Return (x, y) of the center of cell containing provided text 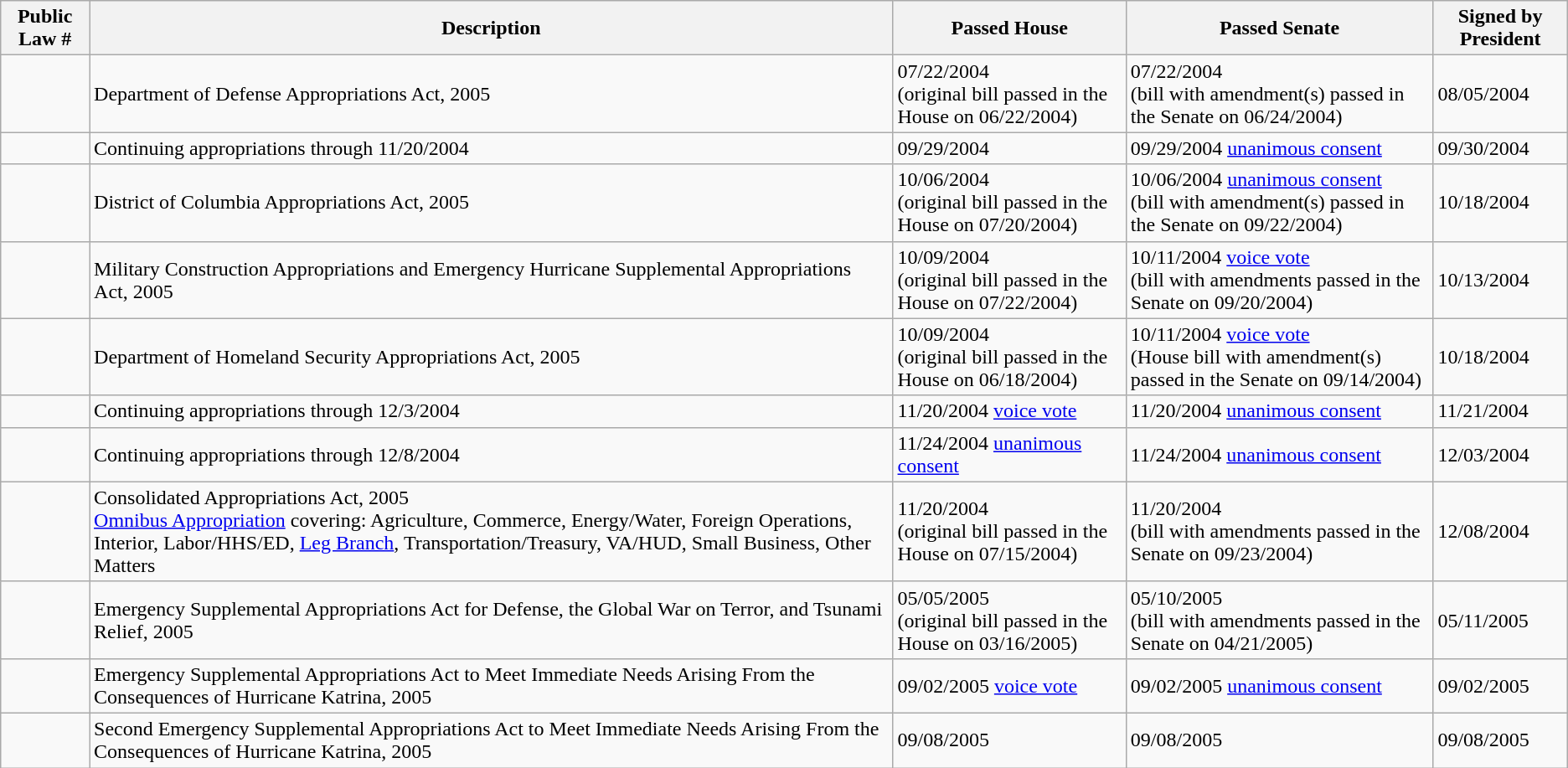
Emergency Supplemental Appropriations Act for Defense, the Global War on Terror, and Tsunami Relief, 2005 (491, 620)
Department of Homeland Security Appropriations Act, 2005 (491, 357)
Passed Senate (1280, 28)
Description (491, 28)
09/30/2004 (1500, 148)
Continuing appropriations through 11/20/2004 (491, 148)
10/09/2004 (original bill passed in the House on 06/18/2004) (1009, 357)
11/20/2004 unanimous consent (1280, 411)
10/11/2004 voice vote(bill with amendments passed in the Senate on 09/20/2004) (1280, 280)
10/09/2004 (original bill passed in the House on 07/22/2004) (1009, 280)
District of Columbia Appropriations Act, 2005 (491, 203)
09/02/2005 voice vote (1009, 685)
10/06/2004 unanimous consent(bill with amendment(s) passed in the Senate on 09/22/2004) (1280, 203)
12/08/2004 (1500, 531)
09/02/2005 unanimous consent (1280, 685)
08/05/2004 (1500, 94)
12/03/2004 (1500, 454)
Second Emergency Supplemental Appropriations Act to Meet Immediate Needs Arising From the Consequences of Hurricane Katrina, 2005 (491, 740)
10/11/2004 voice vote(House bill with amendment(s) passed in the Senate on 09/14/2004) (1280, 357)
10/13/2004 (1500, 280)
05/10/2005 (bill with amendments passed in the Senate on 04/21/2005) (1280, 620)
Military Construction Appropriations and Emergency Hurricane Supplemental Appropriations Act, 2005 (491, 280)
09/29/2004 (1009, 148)
07/22/2004 (original bill passed in the House on 06/22/2004) (1009, 94)
Emergency Supplemental Appropriations Act to Meet Immediate Needs Arising From the Consequences of Hurricane Katrina, 2005 (491, 685)
10/06/2004 (original bill passed in the House on 07/20/2004) (1009, 203)
07/22/2004 (bill with amendment(s) passed in the Senate on 06/24/2004) (1280, 94)
Department of Defense Appropriations Act, 2005 (491, 94)
11/20/2004 (original bill passed in the House on 07/15/2004) (1009, 531)
Signed by President (1500, 28)
Continuing appropriations through 12/8/2004 (491, 454)
05/11/2005 (1500, 620)
09/29/2004 unanimous consent (1280, 148)
09/02/2005 (1500, 685)
11/20/2004 voice vote (1009, 411)
11/21/2004 (1500, 411)
Continuing appropriations through 12/3/2004 (491, 411)
11/20/2004 (bill with amendments passed in the Senate on 09/23/2004) (1280, 531)
Passed House (1009, 28)
Public Law # (45, 28)
05/05/2005 (original bill passed in the House on 03/16/2005) (1009, 620)
